Detect which cell encompasses the target text, then output its [X, Y] center coordinate. 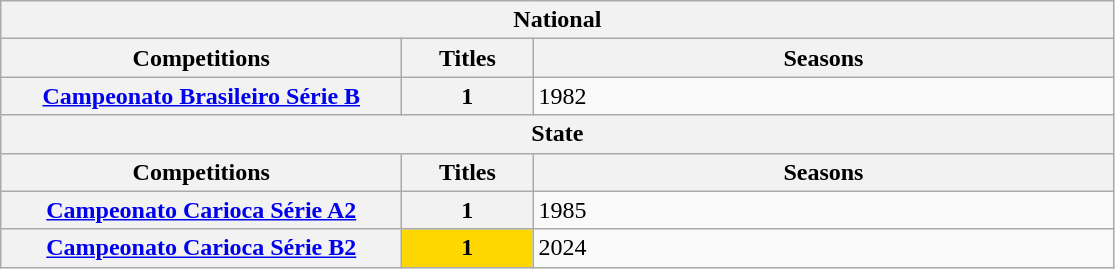
National [558, 20]
Campeonato Carioca Série A2 [202, 210]
Campeonato Carioca Série B2 [202, 248]
1985 [824, 210]
2024 [824, 248]
1982 [824, 96]
Campeonato Brasileiro Série B [202, 96]
State [558, 134]
